Find where the given text appears and provide that cell's center as (x, y) coordinate. 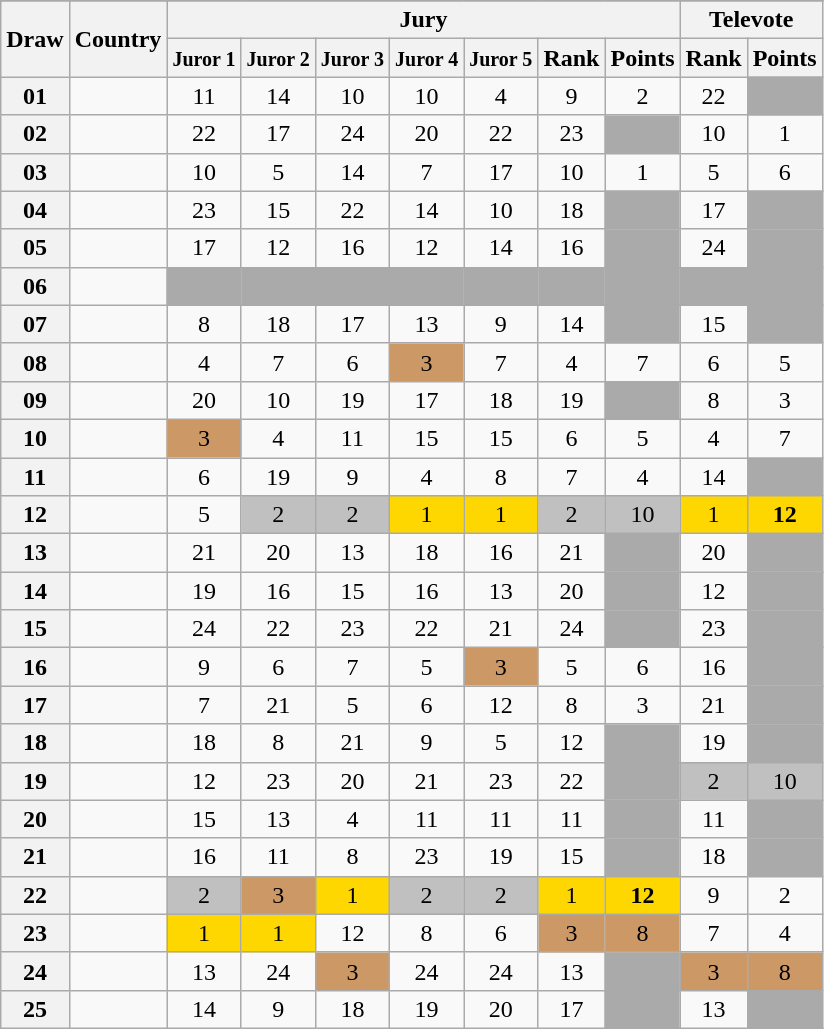
05 (35, 248)
04 (35, 210)
Country (118, 39)
Draw (35, 39)
03 (35, 172)
Jury (424, 20)
06 (35, 286)
Juror 2 (278, 58)
Juror 3 (352, 58)
Juror 4 (426, 58)
Juror 5 (501, 58)
09 (35, 400)
08 (35, 362)
02 (35, 134)
Televote (751, 20)
Juror 1 (204, 58)
07 (35, 324)
01 (35, 96)
25 (35, 1009)
